Search for the cell housing the specified text and yield its (x, y) center coordinate. 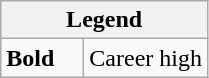
Legend (104, 20)
Bold (42, 58)
Career high (146, 58)
